Capture the cell that displays the provided text and extract its [X, Y] central coordinate. 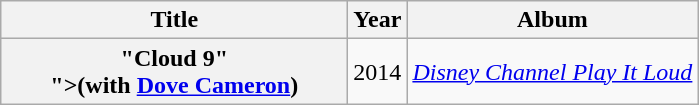
"Cloud 9"">(with Dove Cameron) [174, 72]
Disney Channel Play It Loud [552, 72]
2014 [378, 72]
Album [552, 20]
Year [378, 20]
Title [174, 20]
